Capture the cell that displays the provided text and extract its [x, y] central coordinate. 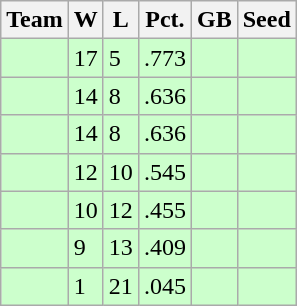
1 [86, 286]
Team [35, 20]
17 [86, 58]
Seed [266, 20]
W [86, 20]
L [120, 20]
21 [120, 286]
.045 [164, 286]
.455 [164, 210]
GB [214, 20]
Pct. [164, 20]
13 [120, 248]
.409 [164, 248]
.545 [164, 172]
9 [86, 248]
.773 [164, 58]
5 [120, 58]
